Identify which cell holds the provided text, then report its (x, y) central coordinate. 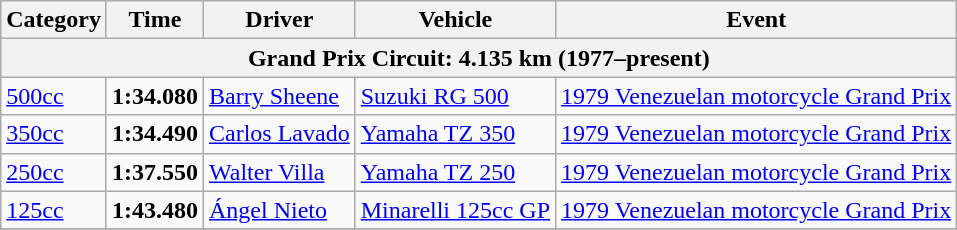
Event (756, 20)
Ángel Nieto (280, 210)
125cc (54, 210)
Yamaha TZ 250 (455, 172)
250cc (54, 172)
500cc (54, 96)
1:34.490 (154, 134)
Time (154, 20)
Suzuki RG 500 (455, 96)
350cc (54, 134)
Vehicle (455, 20)
Driver (280, 20)
1:34.080 (154, 96)
Category (54, 20)
Walter Villa (280, 172)
1:37.550 (154, 172)
Minarelli 125cc GP (455, 210)
Carlos Lavado (280, 134)
Yamaha TZ 350 (455, 134)
Grand Prix Circuit: 4.135 km (1977–present) (479, 58)
1:43.480 (154, 210)
Barry Sheene (280, 96)
